Return the [x, y] coordinate for the center point of the cell that contains the specified text.  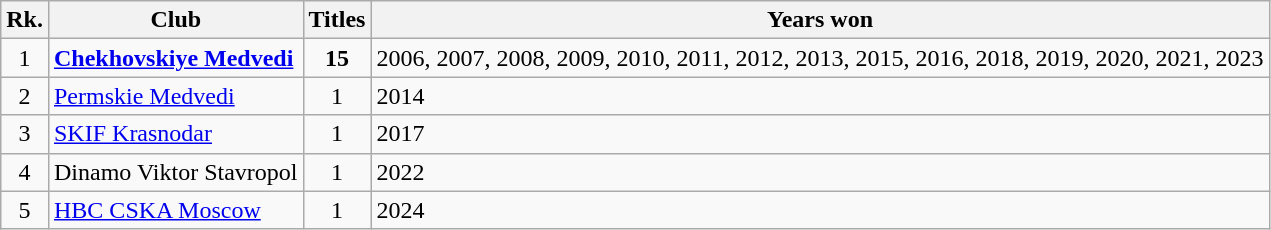
Dinamo Viktor Stavropol [176, 172]
2024 [820, 210]
2022 [820, 172]
Rk. [25, 20]
Titles [337, 20]
Club [176, 20]
Chekhovskiye Medvedi [176, 58]
Years won [820, 20]
2017 [820, 134]
4 [25, 172]
HBC CSKA Moscow [176, 210]
3 [25, 134]
5 [25, 210]
2006, 2007, 2008, 2009, 2010, 2011, 2012, 2013, 2015, 2016, 2018, 2019, 2020, 2021, 2023 [820, 58]
Permskie Medvedi [176, 96]
SKIF Krasnodar [176, 134]
2 [25, 96]
2014 [820, 96]
15 [337, 58]
